Return (x, y) of the center of cell containing provided text 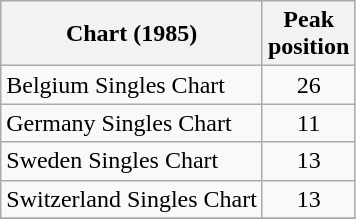
Germany Singles Chart (132, 123)
26 (308, 85)
Peakposition (308, 34)
11 (308, 123)
Belgium Singles Chart (132, 85)
Chart (1985) (132, 34)
Switzerland Singles Chart (132, 199)
Sweden Singles Chart (132, 161)
